Capture the cell that displays the provided text and extract its [x, y] central coordinate. 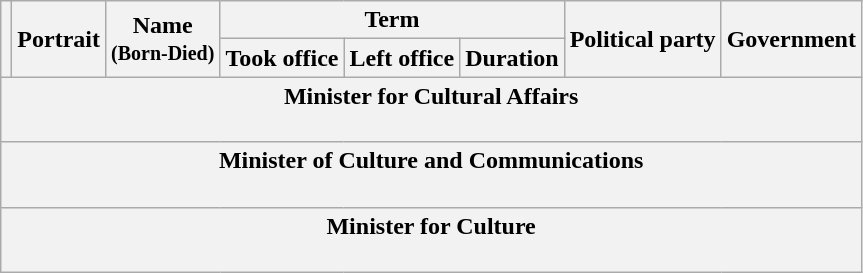
Political party [642, 39]
Left office [402, 58]
Minister of Culture and Communications [432, 174]
Took office [282, 58]
Portrait [59, 39]
Minister for Culture [432, 240]
Term [392, 20]
Duration [512, 58]
Name(Born-Died) [162, 39]
Minister for Cultural Affairs [432, 110]
Government [791, 39]
